Capture the cell that displays the provided text and extract its (X, Y) central coordinate. 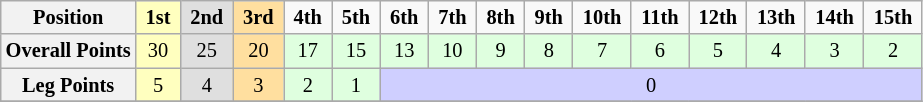
8th (500, 17)
7 (602, 51)
20 (258, 51)
Position (68, 17)
15 (356, 51)
1st (158, 17)
9th (549, 17)
11th (660, 17)
2nd (206, 17)
7th (452, 17)
8 (549, 51)
5th (356, 17)
15th (893, 17)
0 (651, 85)
14th (834, 17)
13th (776, 17)
Leg Points (68, 85)
10 (452, 51)
17 (308, 51)
30 (158, 51)
Overall Points (68, 51)
3rd (258, 17)
4th (308, 17)
6 (660, 51)
25 (206, 51)
9 (500, 51)
6th (404, 17)
10th (602, 17)
13 (404, 51)
12th (718, 17)
1 (356, 85)
